For the text-containing cell, return its midpoint in [x, y] coordinate format. 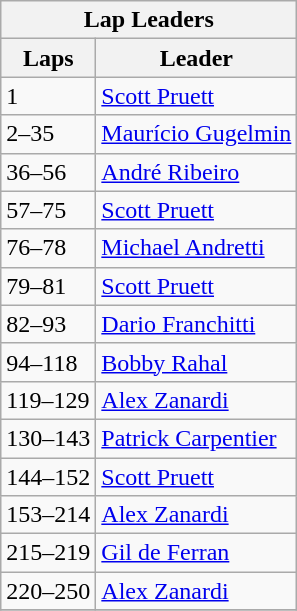
Patrick Carpentier [196, 438]
2–35 [48, 134]
130–143 [48, 438]
94–118 [48, 362]
82–93 [48, 324]
57–75 [48, 210]
Bobby Rahal [196, 362]
144–152 [48, 477]
Laps [48, 58]
119–129 [48, 400]
Maurício Gugelmin [196, 134]
André Ribeiro [196, 172]
76–78 [48, 248]
Lap Leaders [149, 20]
Gil de Ferran [196, 553]
1 [48, 96]
153–214 [48, 515]
Leader [196, 58]
215–219 [48, 553]
220–250 [48, 591]
Dario Franchitti [196, 324]
Michael Andretti [196, 248]
79–81 [48, 286]
36–56 [48, 172]
